Scan for the cell matching the given text and deliver its [X, Y] coordinate at center. 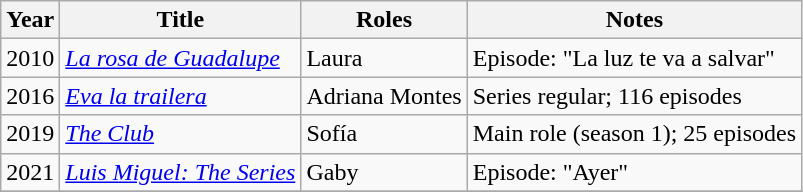
The Club [180, 134]
Notes [634, 20]
La rosa de Guadalupe [180, 58]
Adriana Montes [384, 96]
Laura [384, 58]
Title [180, 20]
2010 [30, 58]
2016 [30, 96]
Series regular; 116 episodes [634, 96]
Roles [384, 20]
Sofía [384, 134]
Main role (season 1); 25 episodes [634, 134]
Episode: "La luz te va a salvar" [634, 58]
Episode: "Ayer" [634, 172]
Year [30, 20]
Luis Miguel: The Series [180, 172]
Gaby [384, 172]
2021 [30, 172]
2019 [30, 134]
Eva la trailera [180, 96]
